Find where the given text appears and provide that cell's center as (X, Y) coordinate. 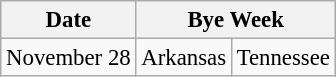
Date (68, 20)
Bye Week (236, 20)
Arkansas (184, 58)
November 28 (68, 58)
Tennessee (283, 58)
